Provide the [x, y] coordinate of the cell's center where the given text is located.  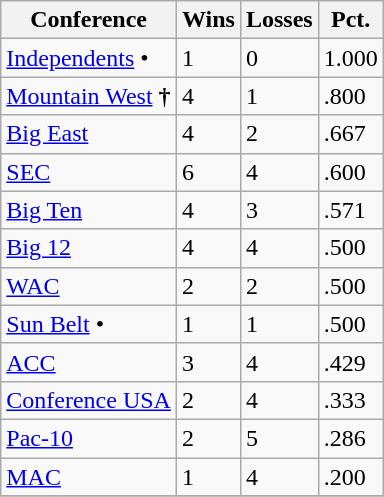
Pct. [350, 20]
6 [208, 172]
.800 [350, 96]
0 [279, 58]
.200 [350, 477]
5 [279, 438]
Big 12 [89, 248]
SEC [89, 172]
Sun Belt • [89, 324]
Conference [89, 20]
.571 [350, 210]
ACC [89, 362]
Conference USA [89, 400]
Mountain West † [89, 96]
Big Ten [89, 210]
1.000 [350, 58]
.429 [350, 362]
MAC [89, 477]
Independents • [89, 58]
.600 [350, 172]
Pac-10 [89, 438]
Losses [279, 20]
WAC [89, 286]
Wins [208, 20]
Big East [89, 134]
.667 [350, 134]
.333 [350, 400]
.286 [350, 438]
